Determine the [X, Y] coordinate at the center of the cell enclosing the given text.  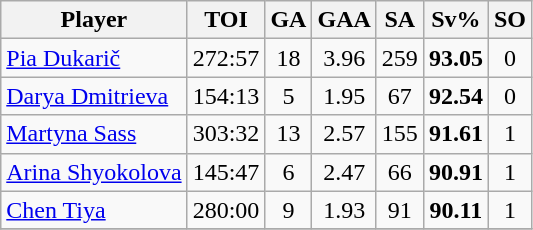
6 [288, 172]
Arina Shyokolova [94, 172]
67 [400, 96]
SO [510, 20]
18 [288, 58]
2.57 [344, 134]
303:32 [226, 134]
145:47 [226, 172]
66 [400, 172]
154:13 [226, 96]
Pia Dukarič [94, 58]
90.91 [456, 172]
272:57 [226, 58]
1.95 [344, 96]
Martyna Sass [94, 134]
1.93 [344, 210]
5 [288, 96]
Chen Tiya [94, 210]
3.96 [344, 58]
2.47 [344, 172]
13 [288, 134]
GAA [344, 20]
91 [400, 210]
91.61 [456, 134]
Darya Dmitrieva [94, 96]
9 [288, 210]
Sv% [456, 20]
93.05 [456, 58]
155 [400, 134]
GA [288, 20]
92.54 [456, 96]
SA [400, 20]
90.11 [456, 210]
TOI [226, 20]
259 [400, 58]
280:00 [226, 210]
Player [94, 20]
